Capture the cell that displays the provided text and extract its [X, Y] central coordinate. 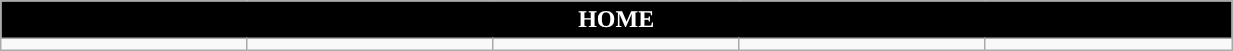
HOME [616, 20]
